Locate the cell with the specified text and output its [x, y] center coordinate. 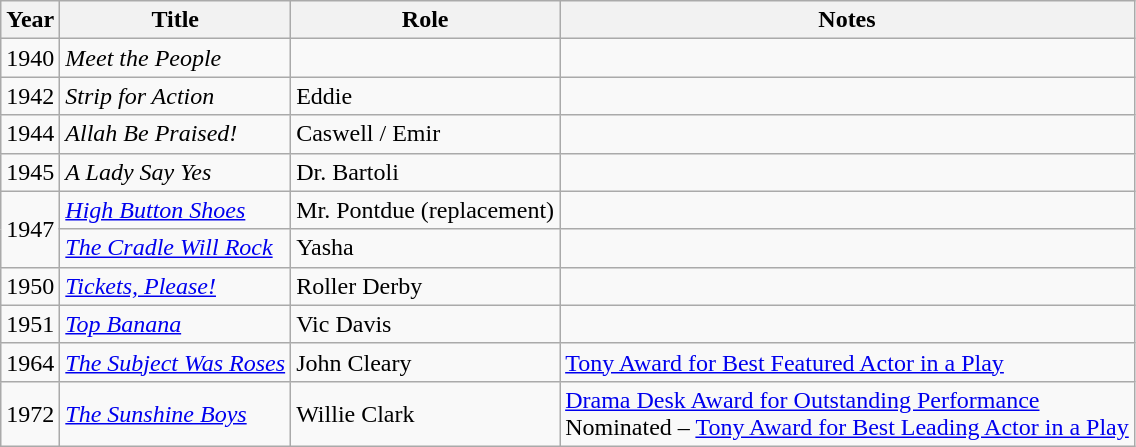
The Subject Was Roses [176, 362]
John Cleary [426, 362]
1951 [30, 324]
Tony Award for Best Featured Actor in a Play [848, 362]
Caswell / Emir [426, 134]
1947 [30, 229]
High Button Shoes [176, 210]
1950 [30, 286]
1944 [30, 134]
Mr. Pontdue (replacement) [426, 210]
Vic Davis [426, 324]
Notes [848, 20]
Drama Desk Award for Outstanding PerformanceNominated – Tony Award for Best Leading Actor in a Play [848, 414]
Title [176, 20]
1945 [30, 172]
Meet the People [176, 58]
Eddie [426, 96]
Dr. Bartoli [426, 172]
Roller Derby [426, 286]
Willie Clark [426, 414]
Strip for Action [176, 96]
The Cradle Will Rock [176, 248]
Allah Be Praised! [176, 134]
1940 [30, 58]
1972 [30, 414]
Role [426, 20]
Year [30, 20]
A Lady Say Yes [176, 172]
Yasha [426, 248]
1964 [30, 362]
The Sunshine Boys [176, 414]
1942 [30, 96]
Top Banana [176, 324]
Tickets, Please! [176, 286]
